For the text-containing cell, return its midpoint in [X, Y] coordinate format. 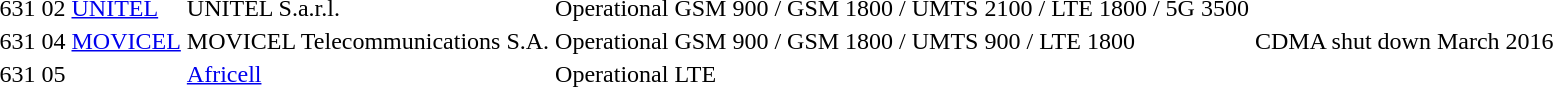
Operational [612, 41]
04 [54, 41]
MOVICEL Telecommunications S.A. [368, 41]
GSM 900 / GSM 1800 / UMTS 900 / LTE 1800 [962, 41]
MOVICEL [126, 41]
